Find where the given text appears and provide that cell's center as (x, y) coordinate. 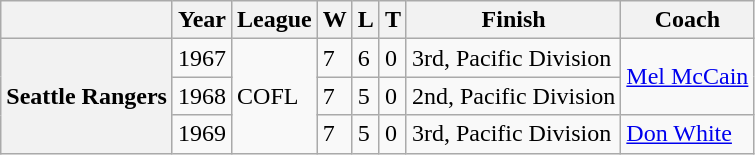
Finish (513, 20)
Mel McCain (688, 77)
Year (202, 20)
L (366, 20)
Seattle Rangers (87, 96)
Coach (688, 20)
W (334, 20)
1968 (202, 96)
T (392, 20)
2nd, Pacific Division (513, 96)
1969 (202, 134)
1967 (202, 58)
6 (366, 58)
League (275, 20)
COFL (275, 96)
Don White (688, 134)
